Extract the [X, Y] coordinate from the center of the cell holding the provided text.  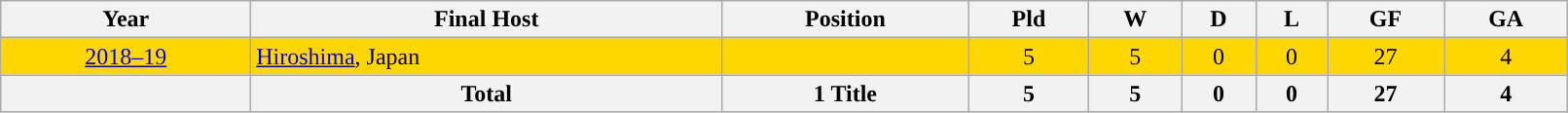
Position [845, 19]
L [1291, 19]
GA [1507, 19]
W [1135, 19]
Year [127, 19]
Hiroshima, Japan [487, 56]
GF [1386, 19]
2018–19 [127, 56]
Final Host [487, 19]
D [1219, 19]
Total [487, 94]
1 Title [845, 94]
Pld [1029, 19]
